Capture the cell that displays the provided text and extract its [x, y] central coordinate. 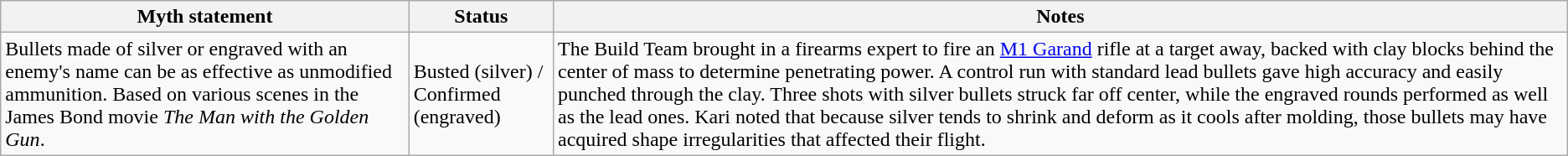
Notes [1060, 17]
Busted (silver) / Confirmed (engraved) [481, 94]
Myth statement [204, 17]
Status [481, 17]
